Pinpoint the cell where the given text exists, returning its (x, y) midpoint coordinate. 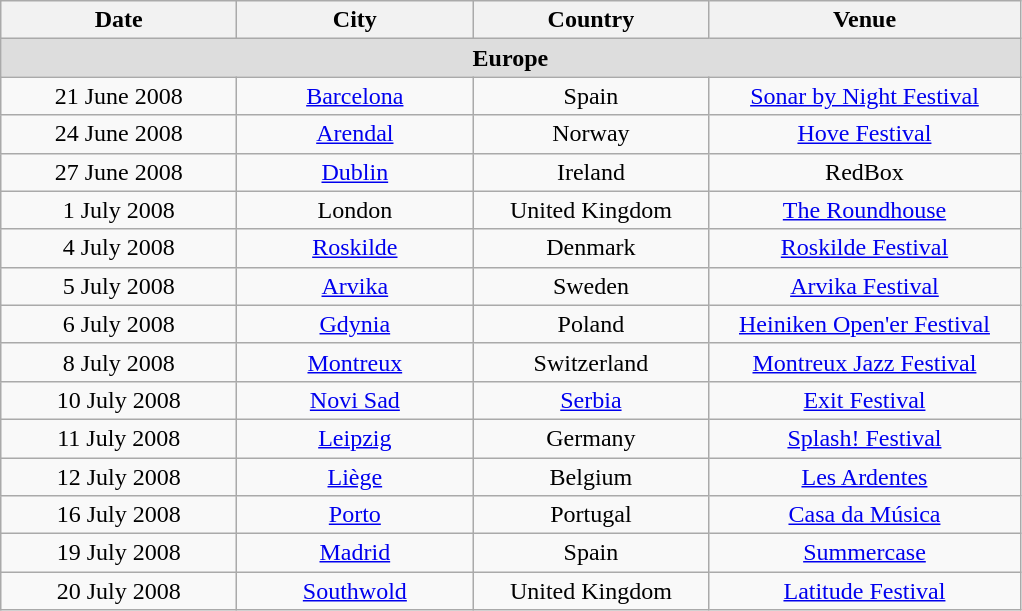
Switzerland (591, 362)
12 July 2008 (119, 477)
Exit Festival (864, 400)
Denmark (591, 248)
Porto (355, 515)
Madrid (355, 553)
Montreux Jazz Festival (864, 362)
Germany (591, 438)
10 July 2008 (119, 400)
City (355, 20)
Europe (510, 58)
Les Ardentes (864, 477)
1 July 2008 (119, 210)
Heiniken Open'er Festival (864, 324)
Gdynia (355, 324)
21 June 2008 (119, 96)
Sweden (591, 286)
Novi Sad (355, 400)
Southwold (355, 591)
Leipzig (355, 438)
Montreux (355, 362)
19 July 2008 (119, 553)
16 July 2008 (119, 515)
Venue (864, 20)
Hove Festival (864, 134)
Sonar by Night Festival (864, 96)
Casa da Música (864, 515)
6 July 2008 (119, 324)
Serbia (591, 400)
11 July 2008 (119, 438)
Country (591, 20)
Splash! Festival (864, 438)
Summercase (864, 553)
20 July 2008 (119, 591)
Norway (591, 134)
Latitude Festival (864, 591)
5 July 2008 (119, 286)
Barcelona (355, 96)
24 June 2008 (119, 134)
Arvika Festival (864, 286)
Dublin (355, 172)
Arvika (355, 286)
The Roundhouse (864, 210)
Belgium (591, 477)
Arendal (355, 134)
London (355, 210)
RedBox (864, 172)
Poland (591, 324)
8 July 2008 (119, 362)
Date (119, 20)
Portugal (591, 515)
Roskilde Festival (864, 248)
Ireland (591, 172)
Liège (355, 477)
27 June 2008 (119, 172)
4 July 2008 (119, 248)
Roskilde (355, 248)
